Pinpoint the cell where the given text exists, returning its (x, y) midpoint coordinate. 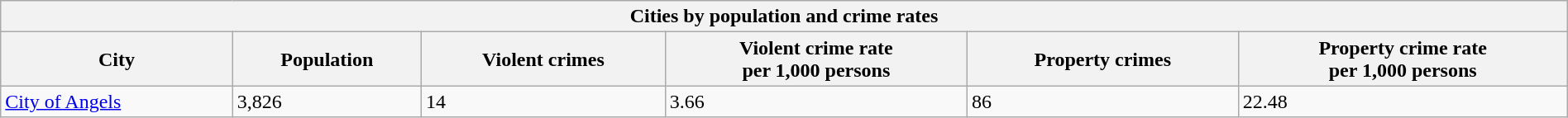
Violent crimes (544, 59)
Population (327, 59)
City (117, 59)
3,826 (327, 101)
Property crime rateper 1,000 persons (1403, 59)
3.66 (815, 101)
Cities by population and crime rates (784, 17)
86 (1102, 101)
14 (544, 101)
Violent crime rateper 1,000 persons (815, 59)
Property crimes (1102, 59)
22.48 (1403, 101)
City of Angels (117, 101)
